Search for the cell housing the specified text and yield its (x, y) center coordinate. 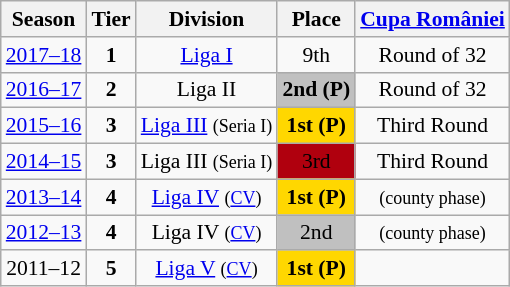
2 (110, 90)
Season (44, 19)
2017–18 (44, 55)
3rd (316, 162)
2013–14 (44, 197)
2016–17 (44, 90)
Place (316, 19)
2012–13 (44, 233)
2015–16 (44, 126)
5 (110, 269)
Tier (110, 19)
2014–15 (44, 162)
1 (110, 55)
Liga I (207, 55)
9th (316, 55)
Liga V (CV) (207, 269)
Liga II (207, 90)
Cupa României (432, 19)
2011–12 (44, 269)
Division (207, 19)
2nd (P) (316, 90)
2nd (316, 233)
